Detect which cell encompasses the target text, then output its [x, y] center coordinate. 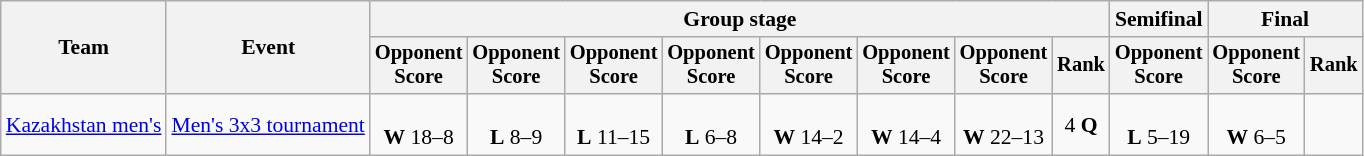
W 22–13 [1004, 124]
4 Q [1081, 124]
Semifinal [1159, 19]
Kazakhstan men's [84, 124]
Team [84, 48]
L 5–19 [1159, 124]
W 14–4 [906, 124]
L 11–15 [614, 124]
W 18–8 [418, 124]
W 6–5 [1256, 124]
L 8–9 [516, 124]
W 14–2 [808, 124]
L 6–8 [710, 124]
Final [1286, 19]
Group stage [740, 19]
Event [268, 48]
Men's 3x3 tournament [268, 124]
